Determine the (x, y) coordinate at the center of the cell enclosing the given text.  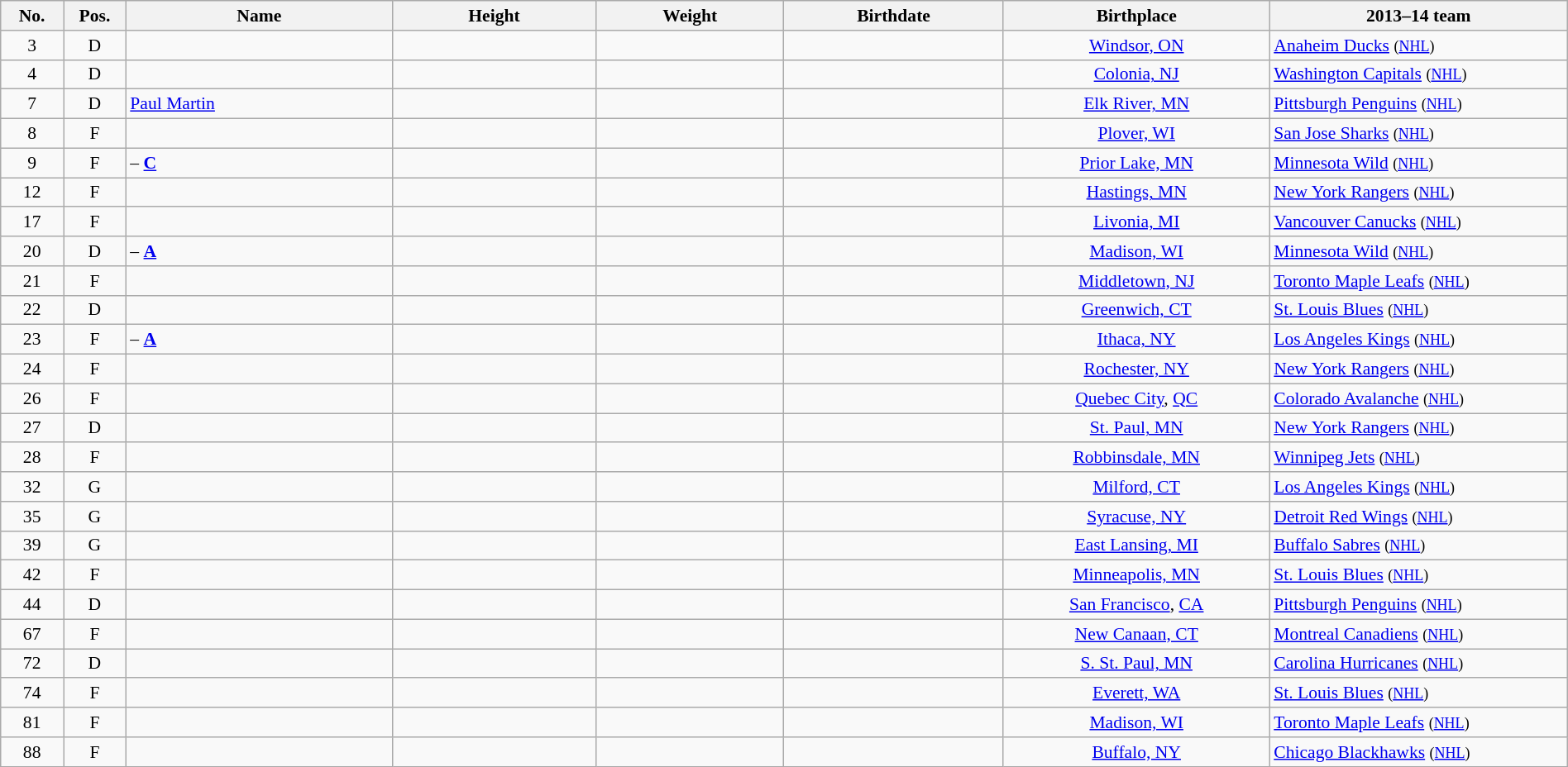
88 (32, 752)
9 (32, 163)
Windsor, ON (1136, 45)
Paul Martin (259, 104)
Ithaca, NY (1136, 340)
Detroit Red Wings (NHL) (1418, 517)
Weight (690, 16)
Robbinsdale, MN (1136, 458)
28 (32, 458)
74 (32, 693)
East Lansing, MI (1136, 545)
S. St. Paul, MN (1136, 664)
44 (32, 605)
Elk River, MN (1136, 104)
Colorado Avalanche (NHL) (1418, 398)
Birthdate (893, 16)
Prior Lake, MN (1136, 163)
Name (259, 16)
Buffalo Sabres (NHL) (1418, 545)
Milford, CT (1136, 487)
Washington Capitals (NHL) (1418, 74)
Colonia, NJ (1136, 74)
72 (32, 664)
3 (32, 45)
22 (32, 310)
20 (32, 251)
8 (32, 134)
Buffalo, NY (1136, 752)
Minneapolis, MN (1136, 575)
Height (494, 16)
Anaheim Ducks (NHL) (1418, 45)
Montreal Canadiens (NHL) (1418, 634)
San Jose Sharks (NHL) (1418, 134)
Rochester, NY (1136, 369)
Greenwich, CT (1136, 310)
32 (32, 487)
Everett, WA (1136, 693)
42 (32, 575)
67 (32, 634)
Chicago Blackhawks (NHL) (1418, 752)
39 (32, 545)
– C (259, 163)
San Francisco, CA (1136, 605)
24 (32, 369)
St. Paul, MN (1136, 428)
26 (32, 398)
2013–14 team (1418, 16)
7 (32, 104)
Carolina Hurricanes (NHL) (1418, 664)
Winnipeg Jets (NHL) (1418, 458)
Vancouver Canucks (NHL) (1418, 222)
Birthplace (1136, 16)
New Canaan, CT (1136, 634)
35 (32, 517)
81 (32, 722)
17 (32, 222)
27 (32, 428)
Hastings, MN (1136, 193)
4 (32, 74)
Quebec City, QC (1136, 398)
No. (32, 16)
21 (32, 281)
Syracuse, NY (1136, 517)
Livonia, MI (1136, 222)
Plover, WI (1136, 134)
Pos. (95, 16)
23 (32, 340)
Middletown, NJ (1136, 281)
12 (32, 193)
